Identify which cell holds the provided text, then report its [x, y] central coordinate. 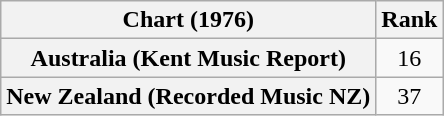
Chart (1976) [188, 20]
Rank [410, 20]
New Zealand (Recorded Music NZ) [188, 96]
Australia (Kent Music Report) [188, 58]
37 [410, 96]
16 [410, 58]
